Locate the cell with the specified text and output its [X, Y] center coordinate. 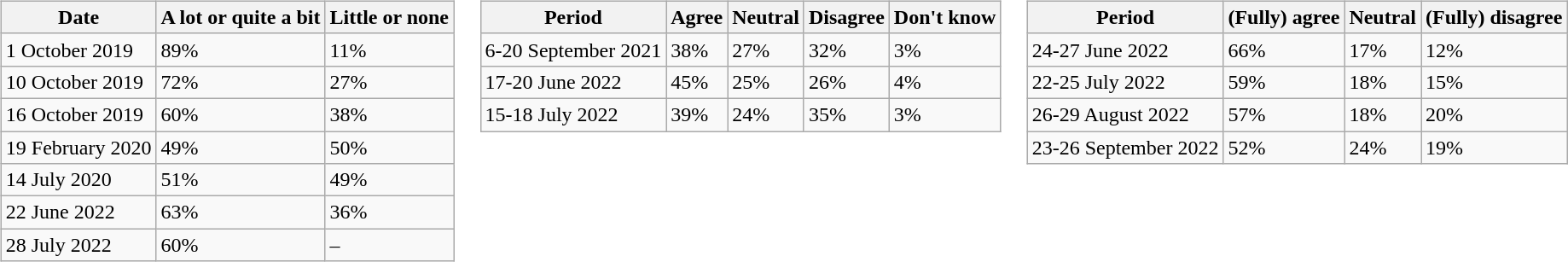
Agree [697, 17]
36% [389, 213]
52% [1284, 148]
39% [697, 114]
19% [1495, 148]
(Fully) disagree [1495, 17]
23-26 September 2022 [1125, 148]
Don't know [944, 17]
4% [944, 82]
66% [1284, 49]
26% [846, 82]
Date [78, 17]
15% [1495, 82]
17% [1383, 49]
26-29 August 2022 [1125, 114]
59% [1284, 82]
22 June 2022 [78, 213]
Little or none [389, 17]
10 October 2019 [78, 82]
25% [766, 82]
50% [389, 148]
15-18 July 2022 [573, 114]
32% [846, 49]
35% [846, 114]
14 July 2020 [78, 180]
24-27 June 2022 [1125, 49]
11% [389, 49]
Disagree [846, 17]
51% [241, 180]
(Fully) agree [1284, 17]
17-20 June 2022 [573, 82]
57% [1284, 114]
6-20 September 2021 [573, 49]
28 July 2022 [78, 245]
63% [241, 213]
A lot or quite a bit [241, 17]
– [389, 245]
45% [697, 82]
19 February 2020 [78, 148]
12% [1495, 49]
72% [241, 82]
1 October 2019 [78, 49]
22-25 July 2022 [1125, 82]
16 October 2019 [78, 114]
89% [241, 49]
20% [1495, 114]
